Locate the cell with the specified text and output its [X, Y] center coordinate. 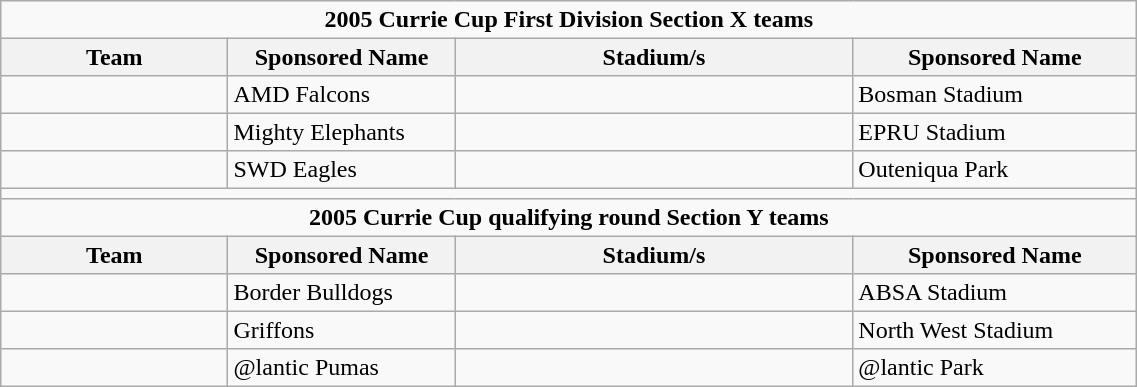
Border Bulldogs [342, 292]
Outeniqua Park [995, 170]
Mighty Elephants [342, 132]
North West Stadium [995, 330]
SWD Eagles [342, 170]
Bosman Stadium [995, 94]
2005 Currie Cup qualifying round Section Y teams [569, 218]
2005 Currie Cup First Division Section X teams [569, 20]
@lantic Park [995, 368]
ABSA Stadium [995, 292]
@lantic Pumas [342, 368]
Griffons [342, 330]
EPRU Stadium [995, 132]
AMD Falcons [342, 94]
